Output the [x, y] coordinate of the center of the cell containing the given text.  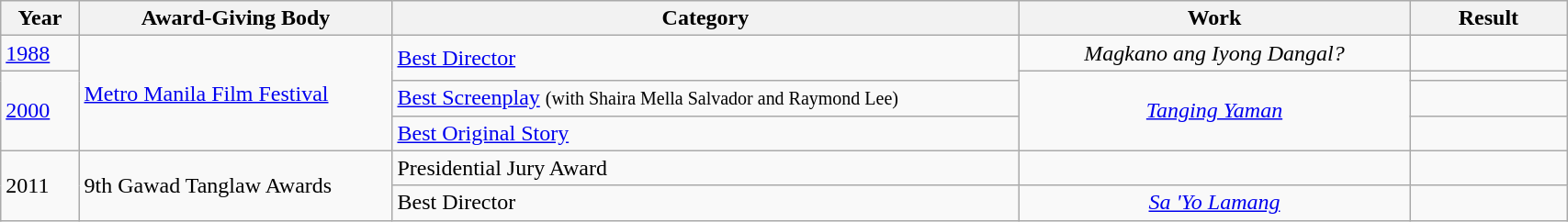
1988 [40, 53]
Presidential Jury Award [705, 168]
9th Gawad Tanglaw Awards [235, 185]
Sa 'Yo Lamang [1214, 203]
Award-Giving Body [235, 18]
2011 [40, 185]
Year [40, 18]
Metro Manila Film Festival [235, 94]
Best Screenplay (with Shaira Mella Salvador and Raymond Lee) [705, 98]
Magkano ang Iyong Dangal? [1214, 53]
Work [1214, 18]
Best Original Story [705, 133]
Result [1488, 18]
Category [705, 18]
2000 [40, 110]
Tanging Yaman [1214, 110]
